Extract the (x, y) coordinate from the center of the cell holding the provided text.  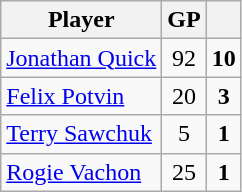
Felix Potvin (82, 96)
5 (184, 134)
20 (184, 96)
Player (82, 20)
Terry Sawchuk (82, 134)
Rogie Vachon (82, 172)
10 (224, 58)
92 (184, 58)
3 (224, 96)
GP (184, 20)
Jonathan Quick (82, 58)
25 (184, 172)
